Find where the given text appears and provide that cell's center as [x, y] coordinate. 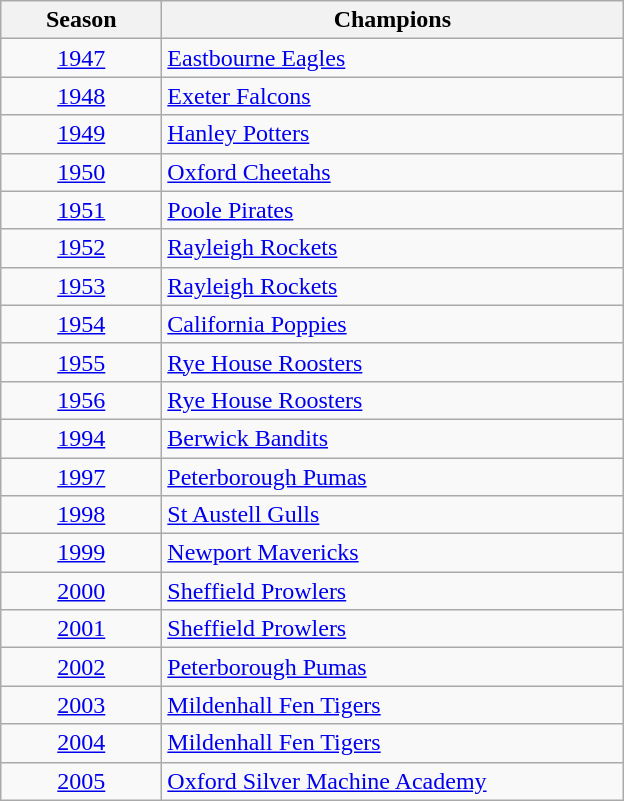
Newport Mavericks [392, 553]
Berwick Bandits [392, 438]
1949 [82, 134]
1952 [82, 248]
1954 [82, 324]
St Austell Gulls [392, 515]
1950 [82, 172]
1956 [82, 400]
2004 [82, 743]
Exeter Falcons [392, 96]
Eastbourne Eagles [392, 58]
1997 [82, 477]
Hanley Potters [392, 134]
2002 [82, 667]
California Poppies [392, 324]
1947 [82, 58]
1998 [82, 515]
Oxford Silver Machine Academy [392, 781]
2003 [82, 705]
Oxford Cheetahs [392, 172]
2005 [82, 781]
1953 [82, 286]
2001 [82, 629]
Poole Pirates [392, 210]
Season [82, 20]
Champions [392, 20]
1951 [82, 210]
1994 [82, 438]
1948 [82, 96]
2000 [82, 591]
1999 [82, 553]
1955 [82, 362]
